Return (X, Y) of the center of cell containing provided text 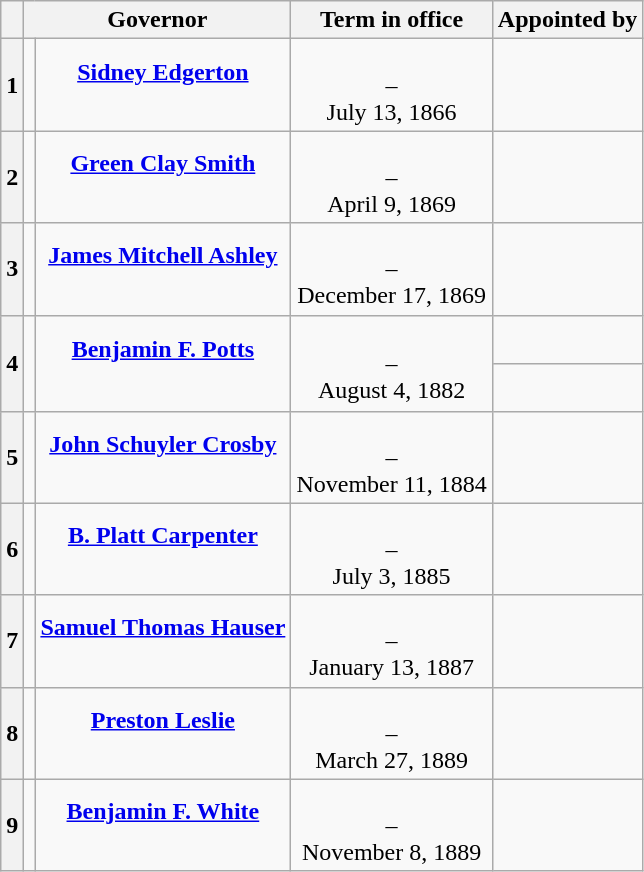
8 (12, 733)
–January 13, 1887 (392, 641)
7 (12, 641)
–August 4, 1882 (392, 363)
Samuel Thomas Hauser (163, 641)
9 (12, 825)
1 (12, 85)
–November 8, 1889 (392, 825)
Governor (158, 20)
–April 9, 1869 (392, 177)
6 (12, 549)
2 (12, 177)
5 (12, 457)
–July 13, 1866 (392, 85)
James Mitchell Ashley (163, 269)
Green Clay Smith (163, 177)
John Schuyler Crosby (163, 457)
Benjamin F. Potts (163, 363)
3 (12, 269)
Preston Leslie (163, 733)
4 (12, 363)
B. Platt Carpenter (163, 549)
Term in office (392, 20)
–November 11, 1884 (392, 457)
–December 17, 1869 (392, 269)
Appointed by (567, 20)
Sidney Edgerton (163, 85)
Benjamin F. White (163, 825)
–March 27, 1889 (392, 733)
–July 3, 1885 (392, 549)
